Determine the (X, Y) coordinate at the center of the cell enclosing the given text.  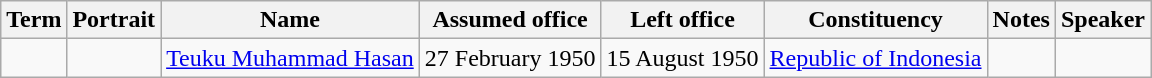
Left office (682, 20)
27 February 1950 (510, 58)
Assumed office (510, 20)
15 August 1950 (682, 58)
Portrait (114, 20)
Constituency (876, 20)
Name (290, 20)
Speaker (1102, 20)
Notes (1021, 20)
Republic of Indonesia (876, 58)
Term (34, 20)
Teuku Muhammad Hasan (290, 58)
